Locate the cell with the specified text and output its [x, y] center coordinate. 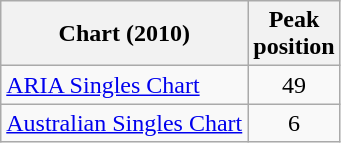
ARIA Singles Chart [124, 85]
Peakposition [294, 34]
49 [294, 85]
Chart (2010) [124, 34]
Australian Singles Chart [124, 123]
6 [294, 123]
